Extract the [x, y] coordinate from the center of the cell holding the provided text.  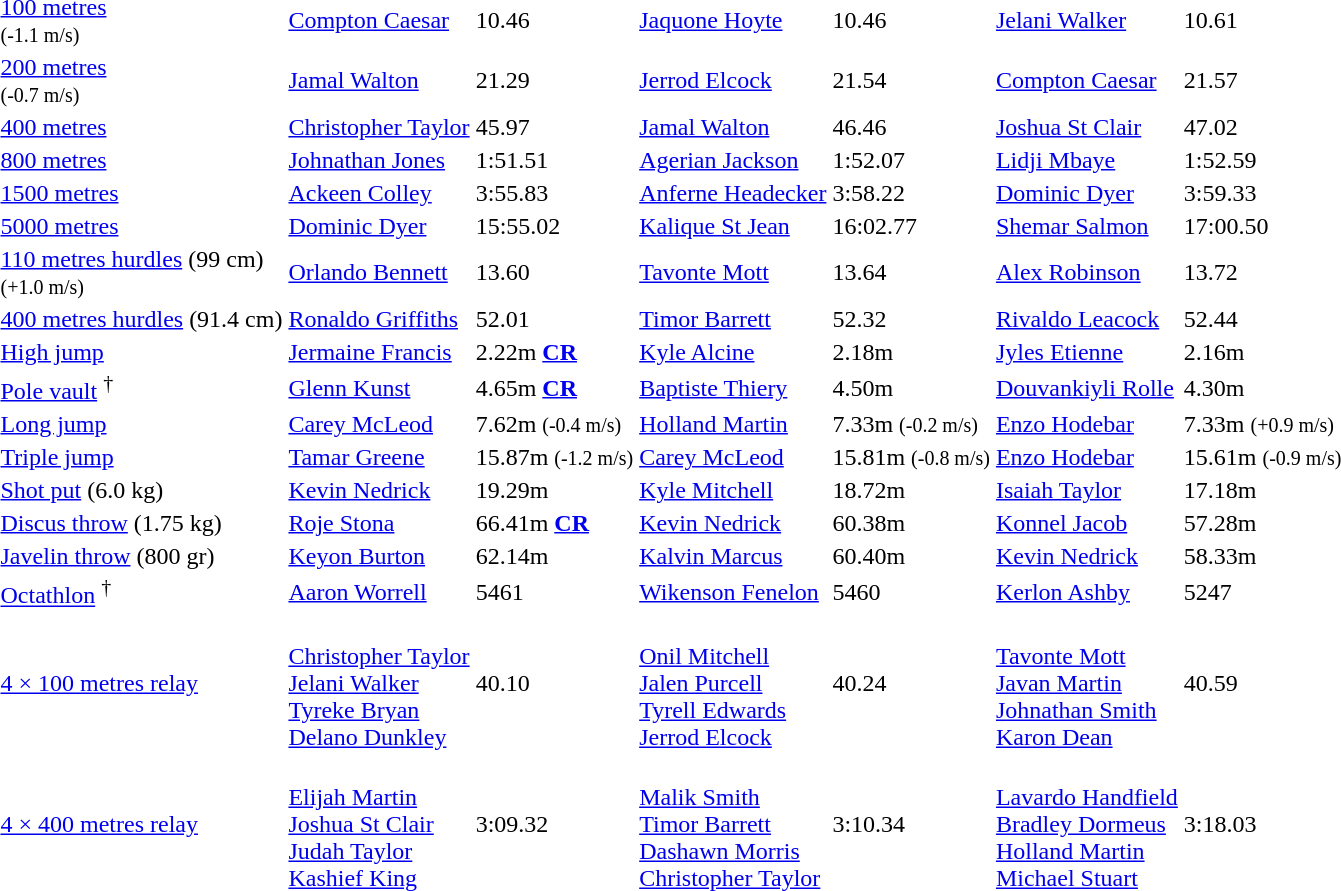
60.40m [912, 556]
7.33m (-0.2 m/s) [912, 424]
5460 [912, 592]
15:55.02 [554, 226]
Isaiah Taylor [1086, 490]
52.01 [554, 319]
13.60 [554, 272]
Ackeen Colley [379, 193]
2.18m [912, 352]
Christopher Taylor [379, 127]
15.81m (-0.8 m/s) [912, 457]
52.32 [912, 319]
Holland Martin [733, 424]
18.72m [912, 490]
40.24 [912, 683]
Kyle Alcine [733, 352]
Wikenson Fenelon [733, 592]
Roje Stona [379, 523]
Aaron Worrell [379, 592]
Christopher Taylor Jelani Walker Tyreke Bryan Delano Dunkley [379, 683]
Anferne Headecker [733, 193]
Kerlon Ashby [1086, 592]
Johnathan Jones [379, 160]
3:58.22 [912, 193]
Douvankiyli Rolle [1086, 388]
Tavonte Mott Javan Martin Johnathan Smith Karon Dean [1086, 683]
66.41m CR [554, 523]
1:52.07 [912, 160]
4.50m [912, 388]
Glenn Kunst [379, 388]
4.65m CR [554, 388]
Timor Barrett [733, 319]
46.46 [912, 127]
Compton Caesar [1086, 80]
Tavonte Mott [733, 272]
Joshua St Clair [1086, 127]
Kyle Mitchell [733, 490]
Kalvin Marcus [733, 556]
Ronaldo Griffiths [379, 319]
Konnel Jacob [1086, 523]
40.10 [554, 683]
Keyon Burton [379, 556]
19.29m [554, 490]
1:51.51 [554, 160]
62.14m [554, 556]
Tamar Greene [379, 457]
5461 [554, 592]
15.87m (-1.2 m/s) [554, 457]
Jyles Etienne [1086, 352]
Shemar Salmon [1086, 226]
Rivaldo Leacock [1086, 319]
45.97 [554, 127]
21.54 [912, 80]
3:55.83 [554, 193]
16:02.77 [912, 226]
Orlando Bennett [379, 272]
Kalique St Jean [733, 226]
Baptiste Thiery [733, 388]
Agerian Jackson [733, 160]
Alex Robinson [1086, 272]
Onil Mitchell Jalen Purcell Tyrell Edwards Jerrod Elcock [733, 683]
Jermaine Francis [379, 352]
60.38m [912, 523]
21.29 [554, 80]
2.22m CR [554, 352]
Lidji Mbaye [1086, 160]
13.64 [912, 272]
Jerrod Elcock [733, 80]
7.62m (-0.4 m/s) [554, 424]
